Return [x, y] of the center of cell containing provided text 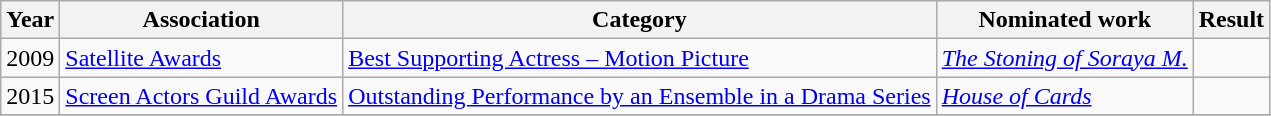
Association [202, 20]
House of Cards [1064, 96]
Best Supporting Actress – Motion Picture [640, 58]
Category [640, 20]
Screen Actors Guild Awards [202, 96]
2015 [30, 96]
Year [30, 20]
The Stoning of Soraya M. [1064, 58]
Outstanding Performance by an Ensemble in a Drama Series [640, 96]
2009 [30, 58]
Satellite Awards [202, 58]
Nominated work [1064, 20]
Result [1231, 20]
